Return the [x, y] coordinate for the center point of the cell that contains the specified text.  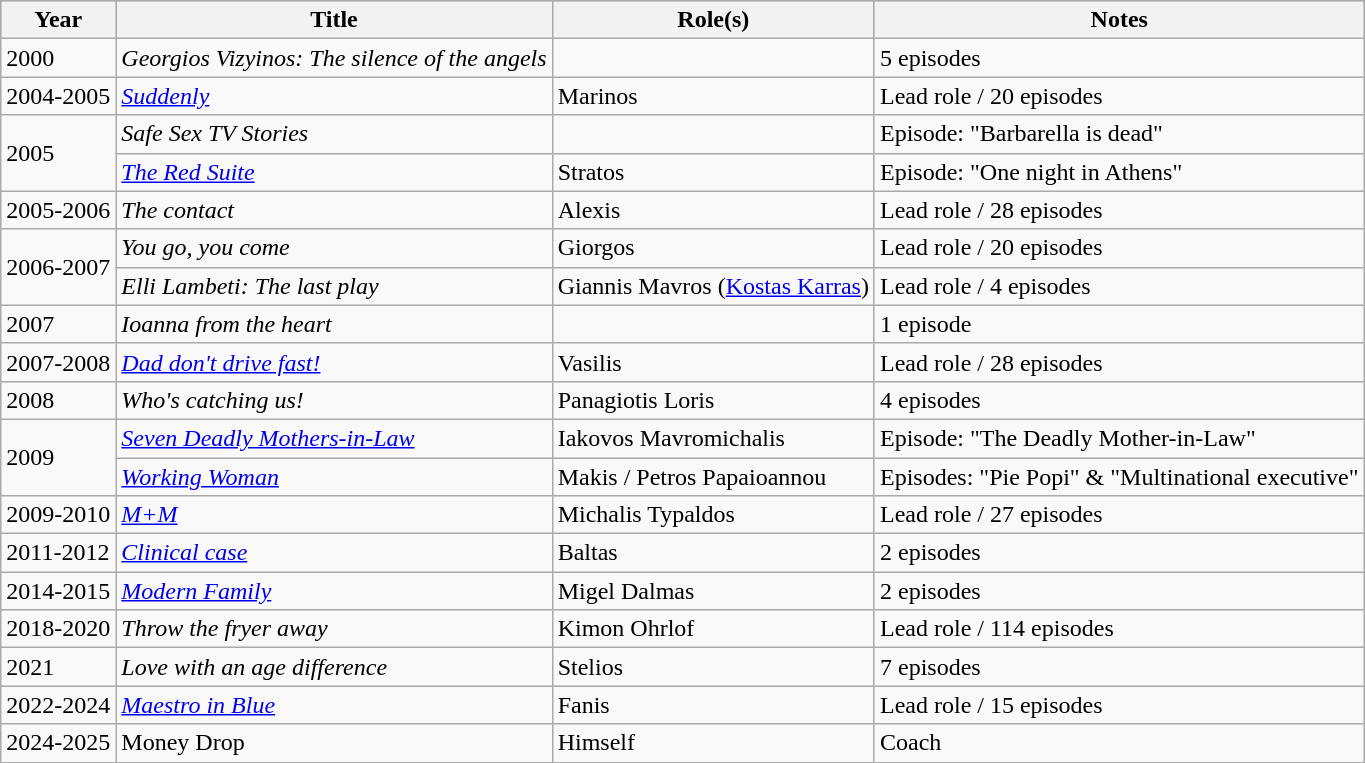
Episodes: "Pie Popi" & "Multinational executive" [1119, 477]
4 episodes [1119, 400]
Marinos [713, 96]
2022-2024 [58, 705]
Money Drop [334, 743]
2000 [58, 58]
Lead role / 4 episodes [1119, 286]
Safe Sex TV Stories [334, 134]
Notes [1119, 20]
Modern Family [334, 591]
Clinical case [334, 553]
Elli Lambeti: The last play [334, 286]
Baltas [713, 553]
Giannis Mavros (Kostas Karras) [713, 286]
M+M [334, 515]
2011-2012 [58, 553]
Coach [1119, 743]
Fanis [713, 705]
The Red Suite [334, 172]
Giorgos [713, 248]
Stelios [713, 667]
Dad don't drive fast! [334, 362]
7 episodes [1119, 667]
Lead role / 27 episodes [1119, 515]
2005-2006 [58, 210]
2024-2025 [58, 743]
2021 [58, 667]
Iakovos Mavromichalis [713, 438]
2008 [58, 400]
Stratos [713, 172]
Episode: "Barbarella is dead" [1119, 134]
Episode: "The Deadly Mother-in-Law" [1119, 438]
Working Woman [334, 477]
1 episode [1119, 324]
Alexis [713, 210]
Migel Dalmas [713, 591]
Title [334, 20]
2007 [58, 324]
Episode: "One night in Athens" [1119, 172]
2006-2007 [58, 267]
Kimon Ohrlof [713, 629]
Year [58, 20]
2014-2015 [58, 591]
Panagiotis Loris [713, 400]
Lead role / 114 episodes [1119, 629]
Seven Deadly Mothers-in-Law [334, 438]
You go, you come [334, 248]
Lead role / 15 episodes [1119, 705]
Love with an age difference [334, 667]
Throw the fryer away [334, 629]
The contact [334, 210]
5 episodes [1119, 58]
2007-2008 [58, 362]
Role(s) [713, 20]
Georgios Vizyinos: The silence of the angels [334, 58]
Ioanna from the heart [334, 324]
Vasilis [713, 362]
Himself [713, 743]
2004-2005 [58, 96]
Makis / Petros Papaioannou [713, 477]
Who's catching us! [334, 400]
Maestro in Blue [334, 705]
2018-2020 [58, 629]
2009 [58, 457]
2009-2010 [58, 515]
Suddenly [334, 96]
Michalis Typaldos [713, 515]
2005 [58, 153]
